Pinpoint the cell where the given text exists, returning its [x, y] midpoint coordinate. 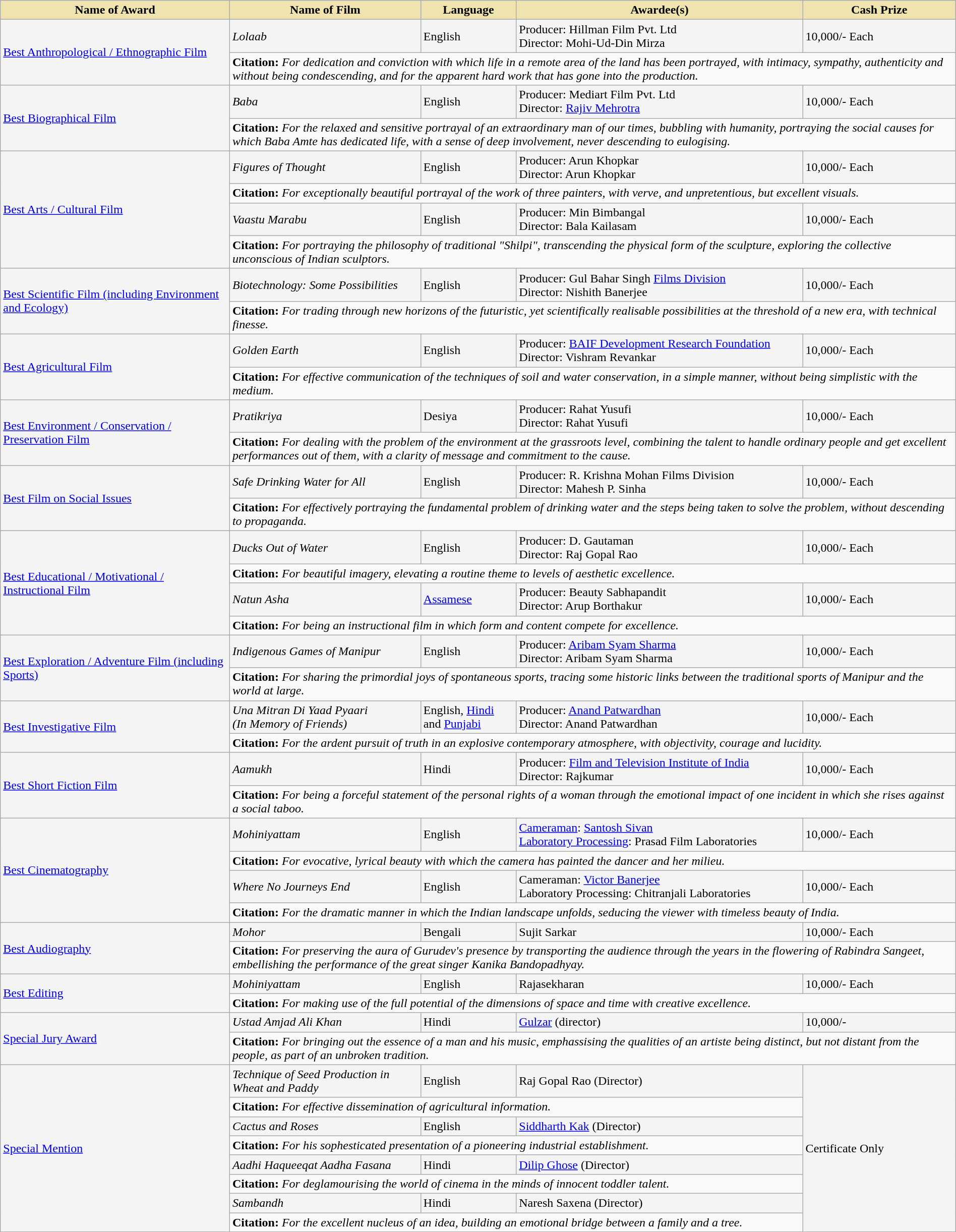
Best Educational / Motivational / Instructional Film [115, 583]
Ducks Out of Water [325, 548]
Citation: For effective dissemination of agricultural information. [516, 1107]
Producer: Mediart Film Pvt. LtdDirector: Rajiv Mehrotra [660, 102]
Producer: Hillman Film Pvt. LtdDirector: Mohi-Ud-Din Mirza [660, 36]
Citation: For evocative, lyrical beauty with which the camera has painted the dancer and her milieu. [592, 861]
Mohor [325, 932]
Best Environment / Conservation / Preservation Film [115, 433]
Best Scientific Film (including Environment and Ecology) [115, 301]
Producer: Gul Bahar Singh Films DivisionDirector: Nishith Banerjee [660, 284]
Citation: For effective communication of the techniques of soil and water conservation, in a simple manner, without being simplistic with the medium. [592, 383]
Producer: D. GautamanDirector: Raj Gopal Rao [660, 548]
Baba [325, 102]
Awardee(s) [660, 10]
Gulzar (director) [660, 1022]
Ustad Amjad Ali Khan [325, 1022]
Producer: BAIF Development Research FoundationDirector: Vishram Revankar [660, 350]
Una Mitran Di Yaad Pyaari(In Memory of Friends) [325, 717]
Desiya [468, 417]
Best Agricultural Film [115, 367]
Aamukh [325, 769]
Cash Prize [879, 10]
Pratikriya [325, 417]
Citation: For the dramatic manner in which the Indian landscape unfolds, seducing the viewer with timeless beauty of India. [592, 913]
Best Exploration / Adventure Film (including Sports) [115, 668]
Producer: Anand PatwardhanDirector: Anand Patwardhan [660, 717]
Where No Journeys End [325, 887]
Citation: For the excellent nucleus of an idea, building an emotional bridge between a family and a tree. [516, 1222]
Best Short Fiction Film [115, 785]
Citation: For being an instructional film in which form and content compete for excellence. [592, 625]
Name of Film [325, 10]
Producer: Aribam Syam SharmaDirector: Aribam Syam Sharma [660, 652]
Best Audiography [115, 948]
Name of Award [115, 10]
Best Investigative Film [115, 726]
Producer: Film and Television Institute of IndiaDirector: Rajkumar [660, 769]
Certificate Only [879, 1148]
Sujit Sarkar [660, 932]
Vaastu Marabu [325, 219]
Natun Asha [325, 599]
Siddharth Kak (Director) [660, 1126]
Producer: Min BimbangalDirector: Bala Kailasam [660, 219]
Citation: For exceptionally beautiful portrayal of the work of three painters, with verve, and unpretentious, but excellent visuals. [592, 193]
Technique of Seed Production in Wheat and Paddy [325, 1081]
Dilip Ghose (Director) [660, 1164]
Cameraman: Victor BanerjeeLaboratory Processing: Chitranjali Laboratories [660, 887]
Indigenous Games of Manipur [325, 652]
Citation: For making use of the full potential of the dimensions of space and time with creative excellence. [592, 1003]
Citation: For the ardent pursuit of truth in an explosive contemporary atmosphere, with objectivity, courage and lucidity. [592, 743]
Best Cinematography [115, 870]
Best Editing [115, 993]
Cameraman: Santosh SivanLaboratory Processing: Prasad Film Laboratories [660, 834]
Best Biographical Film [115, 118]
Cactus and Roses [325, 1126]
Language [468, 10]
Citation: For beautiful imagery, elevating a routine theme to levels of aesthetic excellence. [592, 573]
10,000/- [879, 1022]
Golden Earth [325, 350]
Raj Gopal Rao (Director) [660, 1081]
English, Hindi and Punjabi [468, 717]
Naresh Saxena (Director) [660, 1203]
Producer: Rahat YusufiDirector: Rahat Yusufi [660, 417]
Best Anthropological / Ethnographic Film [115, 52]
Citation: For his sophesticated presentation of a pioneering industrial establishment. [516, 1145]
Assamese [468, 599]
Sambandh [325, 1203]
Special Mention [115, 1148]
Best Arts / Cultural Film [115, 210]
Safe Drinking Water for All [325, 482]
Biotechnology: Some Possibilities [325, 284]
Bengali [468, 932]
Lolaab [325, 36]
Producer: Arun KhopkarDirector: Arun Khopkar [660, 167]
Best Film on Social Issues [115, 498]
Producer: R. Krishna Mohan Films DivisionDirector: Mahesh P. Sinha [660, 482]
Rajasekharan [660, 984]
Producer: Beauty SabhapanditDirector: Arup Borthakur [660, 599]
Aadhi Haqueeqat Aadha Fasana [325, 1164]
Special Jury Award [115, 1039]
Citation: For deglamourising the world of cinema in the minds of innocent toddler talent. [516, 1184]
Figures of Thought [325, 167]
